Output the (x, y) coordinate of the center of the cell containing the given text.  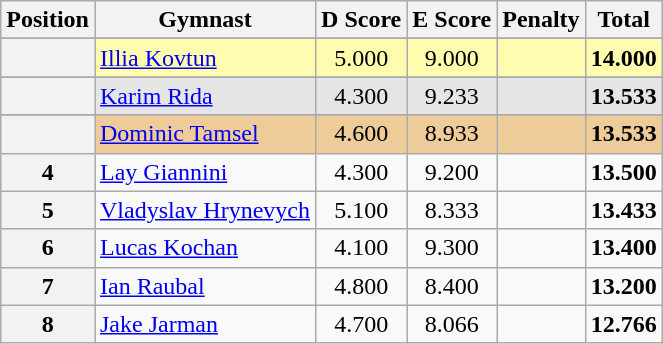
8.933 (452, 134)
Vladyslav Hrynevych (204, 210)
Jake Jarman (204, 324)
Illia Kovtun (204, 58)
Penalty (541, 20)
12.766 (624, 324)
5.100 (362, 210)
Dominic Tamsel (204, 134)
8.066 (452, 324)
4 (48, 172)
13.500 (624, 172)
13.433 (624, 210)
14.000 (624, 58)
5 (48, 210)
Lay Giannini (204, 172)
E Score (452, 20)
5.000 (362, 58)
Ian Raubal (204, 286)
Gymnast (204, 20)
9.000 (452, 58)
13.200 (624, 286)
8.400 (452, 286)
D Score (362, 20)
Total (624, 20)
4.600 (362, 134)
8 (48, 324)
9.233 (452, 96)
8.333 (452, 210)
7 (48, 286)
4.700 (362, 324)
6 (48, 248)
Position (48, 20)
9.300 (452, 248)
13.400 (624, 248)
4.800 (362, 286)
Lucas Kochan (204, 248)
4.100 (362, 248)
Karim Rida (204, 96)
9.200 (452, 172)
